Search for the cell housing the specified text and yield its [x, y] center coordinate. 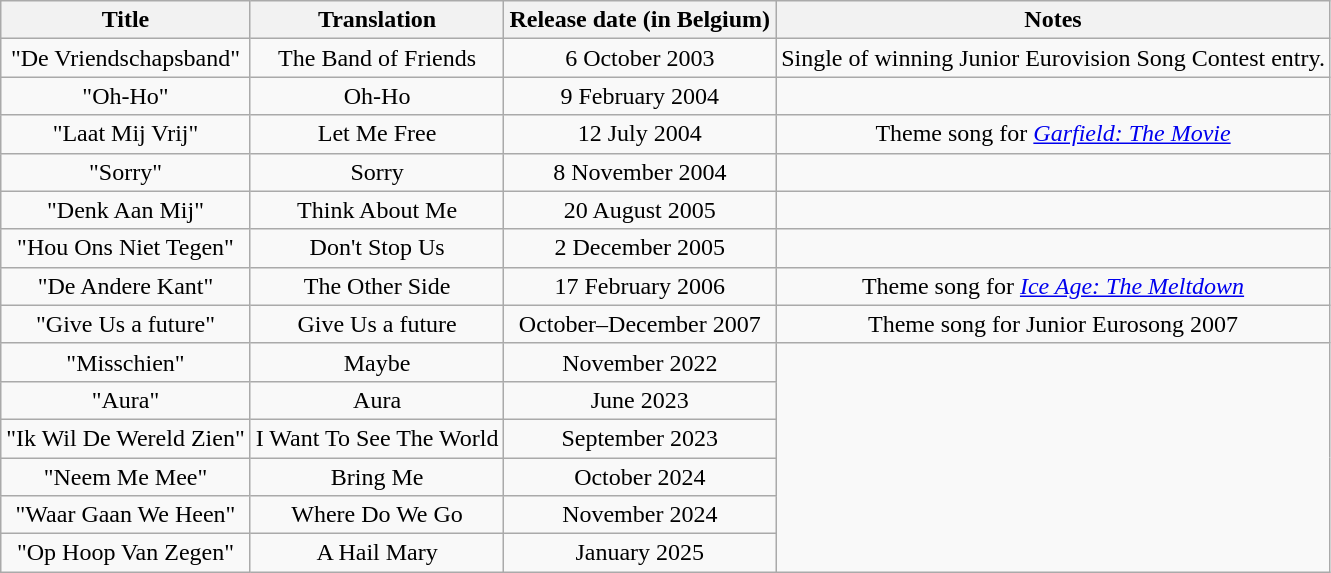
"Oh-Ho" [126, 96]
January 2025 [640, 553]
Oh-Ho [377, 96]
"De Vriendschapsband" [126, 58]
Bring Me [377, 477]
"Op Hoop Van Zegen" [126, 553]
"Denk Aan Mij" [126, 210]
October 2024 [640, 477]
November 2024 [640, 515]
October–December 2007 [640, 324]
The Other Side [377, 286]
November 2022 [640, 362]
12 July 2004 [640, 134]
Theme song for Garfield: The Movie [1054, 134]
The Band of Friends [377, 58]
"De Andere Kant" [126, 286]
Theme song for Junior Eurosong 2007 [1054, 324]
"Hou Ons Niet Tegen" [126, 248]
"Aura" [126, 400]
"Waar Gaan We Heen" [126, 515]
Don't Stop Us [377, 248]
2 December 2005 [640, 248]
Title [126, 20]
Theme song for Ice Age: The Meltdown [1054, 286]
6 October 2003 [640, 58]
Single of winning Junior Eurovision Song Contest entry. [1054, 58]
Aura [377, 400]
Translation [377, 20]
"Sorry" [126, 172]
Where Do We Go [377, 515]
"Neem Me Mee" [126, 477]
"Laat Mij Vrij" [126, 134]
I Want To See The World [377, 438]
Think About Me [377, 210]
Give Us a future [377, 324]
Release date (in Belgium) [640, 20]
"Misschien" [126, 362]
20 August 2005 [640, 210]
9 February 2004 [640, 96]
8 November 2004 [640, 172]
"Ik Wil De Wereld Zien" [126, 438]
A Hail Mary [377, 553]
"Give Us a future" [126, 324]
June 2023 [640, 400]
September 2023 [640, 438]
Notes [1054, 20]
Maybe [377, 362]
Let Me Free [377, 134]
17 February 2006 [640, 286]
Sorry [377, 172]
